Scan for the cell matching the given text and deliver its [x, y] coordinate at center. 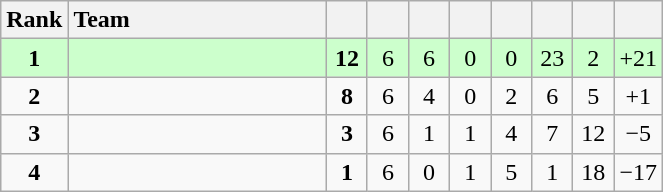
−5 [638, 134]
7 [552, 134]
Rank [34, 20]
+1 [638, 96]
8 [346, 96]
23 [552, 58]
Team [198, 20]
+21 [638, 58]
18 [594, 172]
−17 [638, 172]
